Scan for the cell matching the given text and deliver its [x, y] coordinate at center. 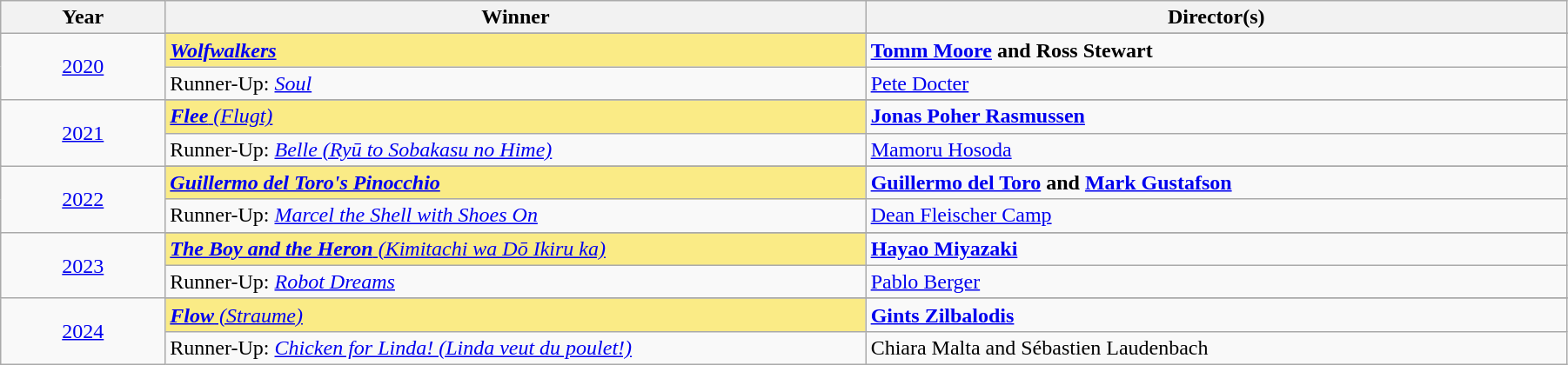
Mamoru Hosoda [1216, 149]
Flee (Flugt) [515, 116]
Dean Fleischer Camp [1216, 216]
Gints Zilbalodis [1216, 315]
Guillermo del Toro's Pinocchio [515, 182]
Runner-Up: Robot Dreams [515, 282]
Wolfwalkers [515, 50]
2020 [84, 67]
Jonas Poher Rasmussen [1216, 116]
2021 [84, 133]
Runner-Up: Chicken for Linda! (Linda veut du poulet!) [515, 348]
Runner-Up: Marcel the Shell with Shoes On [515, 216]
Winner [515, 17]
2023 [84, 265]
Hayao Miyazaki [1216, 249]
Director(s) [1216, 17]
Tomm Moore and Ross Stewart [1216, 50]
Chiara Malta and Sébastien Laudenbach [1216, 348]
Year [84, 17]
Runner-Up: Belle (Ryū to Sobakasu no Hime) [515, 149]
Flow (Straume) [515, 315]
2022 [84, 199]
2024 [84, 331]
Guillermo del Toro and Mark Gustafson [1216, 182]
Pablo Berger [1216, 282]
Pete Docter [1216, 83]
Runner-Up: Soul [515, 83]
The Boy and the Heron (Kimitachi wa Dō Ikiru ka) [515, 249]
